Provide the (X, Y) coordinate of the cell's center where the given text is located.  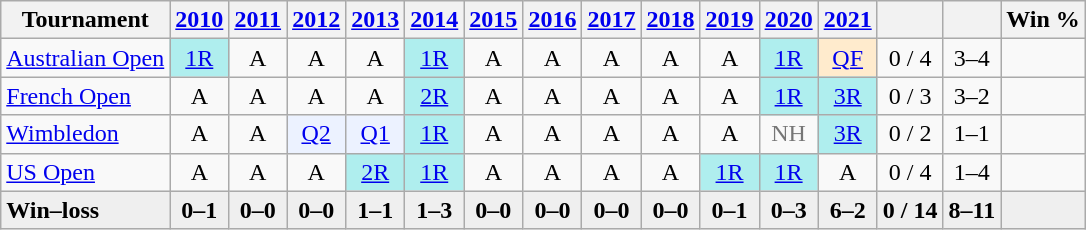
Q2 (316, 134)
6–2 (848, 210)
QF (848, 58)
Win–loss (86, 210)
2011 (258, 20)
Tournament (86, 20)
1–3 (434, 210)
0 / 2 (910, 134)
2015 (494, 20)
2017 (612, 20)
2020 (788, 20)
3–4 (972, 58)
8–11 (972, 210)
2021 (848, 20)
3–2 (972, 96)
Win % (1044, 20)
NH (788, 134)
2010 (200, 20)
2012 (316, 20)
0 / 3 (910, 96)
Australian Open (86, 58)
US Open (86, 172)
Q1 (376, 134)
French Open (86, 96)
2014 (434, 20)
2013 (376, 20)
2016 (552, 20)
1–4 (972, 172)
2019 (730, 20)
Wimbledon (86, 134)
0 / 14 (910, 210)
2018 (670, 20)
0–3 (788, 210)
